Provide the (X, Y) coordinate of the cell's center where the given text is located.  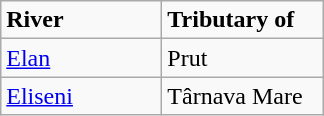
Tributary of (242, 20)
Elan (82, 58)
Prut (242, 58)
Eliseni (82, 96)
River (82, 20)
Târnava Mare (242, 96)
